For the text-containing cell, return its midpoint in [X, Y] coordinate format. 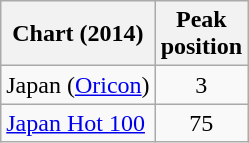
Peakposition [201, 34]
Japan (Oricon) [78, 85]
3 [201, 85]
Japan Hot 100 [78, 123]
Chart (2014) [78, 34]
75 [201, 123]
